Output the [x, y] coordinate of the center of the cell containing the given text.  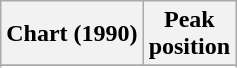
Chart (1990) [72, 34]
Peakposition [189, 34]
